From the cell containing the given text, extract its center point as [x, y] coordinate. 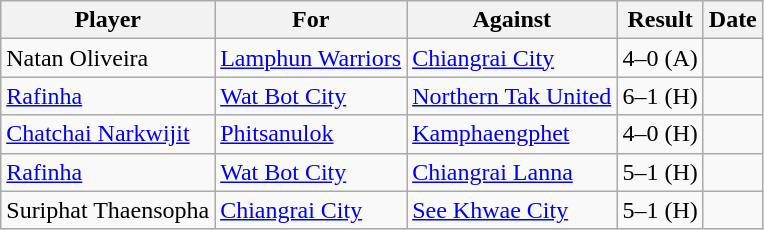
Chiangrai Lanna [512, 172]
4–0 (H) [660, 134]
Phitsanulok [311, 134]
Against [512, 20]
For [311, 20]
6–1 (H) [660, 96]
Player [108, 20]
Natan Oliveira [108, 58]
Chatchai Narkwijit [108, 134]
4–0 (A) [660, 58]
Northern Tak United [512, 96]
Result [660, 20]
Kamphaengphet [512, 134]
See Khwae City [512, 210]
Lamphun Warriors [311, 58]
Date [732, 20]
Suriphat Thaensopha [108, 210]
